Return the [x, y] coordinate for the center point of the cell that contains the specified text.  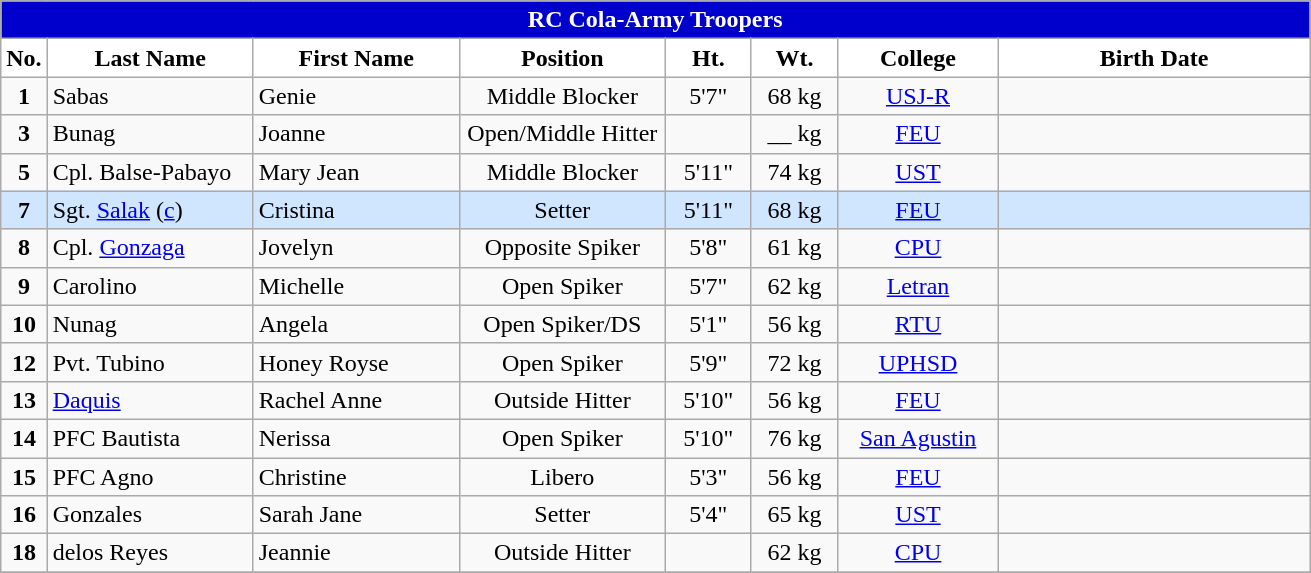
Mary Jean [356, 172]
8 [24, 248]
Nunag [150, 324]
Sabas [150, 96]
Angela [356, 324]
7 [24, 210]
Joanne [356, 134]
Rachel Anne [356, 400]
3 [24, 134]
Christine [356, 477]
Michelle [356, 286]
74 kg [794, 172]
Open/Middle Hitter [562, 134]
Sgt. Salak (c) [150, 210]
5'4" [708, 515]
61 kg [794, 248]
Letran [918, 286]
Nerissa [356, 438]
Libero [562, 477]
Pvt. Tubino [150, 362]
__ kg [794, 134]
Jeannie [356, 553]
14 [24, 438]
UPHSD [918, 362]
15 [24, 477]
Carolino [150, 286]
Ht. [708, 58]
Honey Royse [356, 362]
1 [24, 96]
5'8" [708, 248]
Genie [356, 96]
13 [24, 400]
Daquis [150, 400]
18 [24, 553]
Cpl. Balse-Pabayo [150, 172]
5'1" [708, 324]
Birth Date [1154, 58]
Open Spiker/DS [562, 324]
Jovelyn [356, 248]
PFC Bautista [150, 438]
Opposite Spiker [562, 248]
PFC Agno [150, 477]
Gonzales [150, 515]
Last Name [150, 58]
65 kg [794, 515]
5'3" [708, 477]
RTU [918, 324]
16 [24, 515]
9 [24, 286]
76 kg [794, 438]
5'9" [708, 362]
Sarah Jane [356, 515]
5 [24, 172]
Position [562, 58]
Cpl. Gonzaga [150, 248]
Bunag [150, 134]
Cristina [356, 210]
No. [24, 58]
Wt. [794, 58]
First Name [356, 58]
USJ-R [918, 96]
San Agustin [918, 438]
12 [24, 362]
10 [24, 324]
RC Cola-Army Troopers [656, 20]
delos Reyes [150, 553]
College [918, 58]
72 kg [794, 362]
